Return [x, y] of the center of cell containing provided text 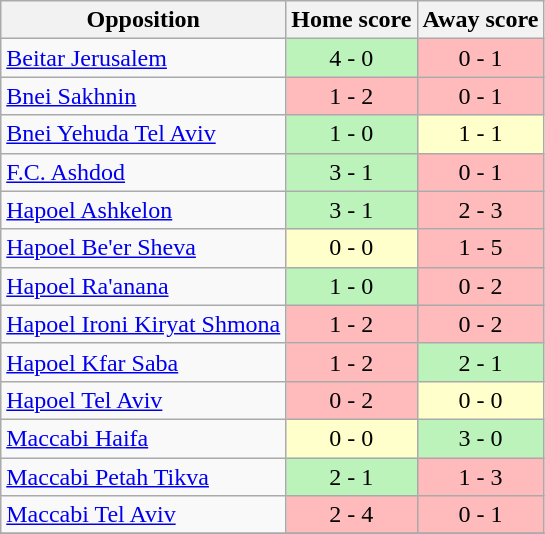
Opposition [144, 20]
Home score [352, 20]
F.C. Ashdod [144, 172]
Hapoel Tel Aviv [144, 400]
Hapoel Be'er Sheva [144, 248]
4 - 0 [352, 58]
Hapoel Ra'anana [144, 286]
Hapoel Ashkelon [144, 210]
3 - 0 [480, 438]
1 - 3 [480, 477]
2 - 4 [352, 515]
Hapoel Ironi Kiryat Shmona [144, 324]
Bnei Yehuda Tel Aviv [144, 134]
Maccabi Haifa [144, 438]
1 - 5 [480, 248]
Away score [480, 20]
Beitar Jerusalem [144, 58]
Maccabi Petah Tikva [144, 477]
2 - 3 [480, 210]
Bnei Sakhnin [144, 96]
1 - 1 [480, 134]
Maccabi Tel Aviv [144, 515]
Hapoel Kfar Saba [144, 362]
